Output the [X, Y] coordinate of the center of the cell containing the given text.  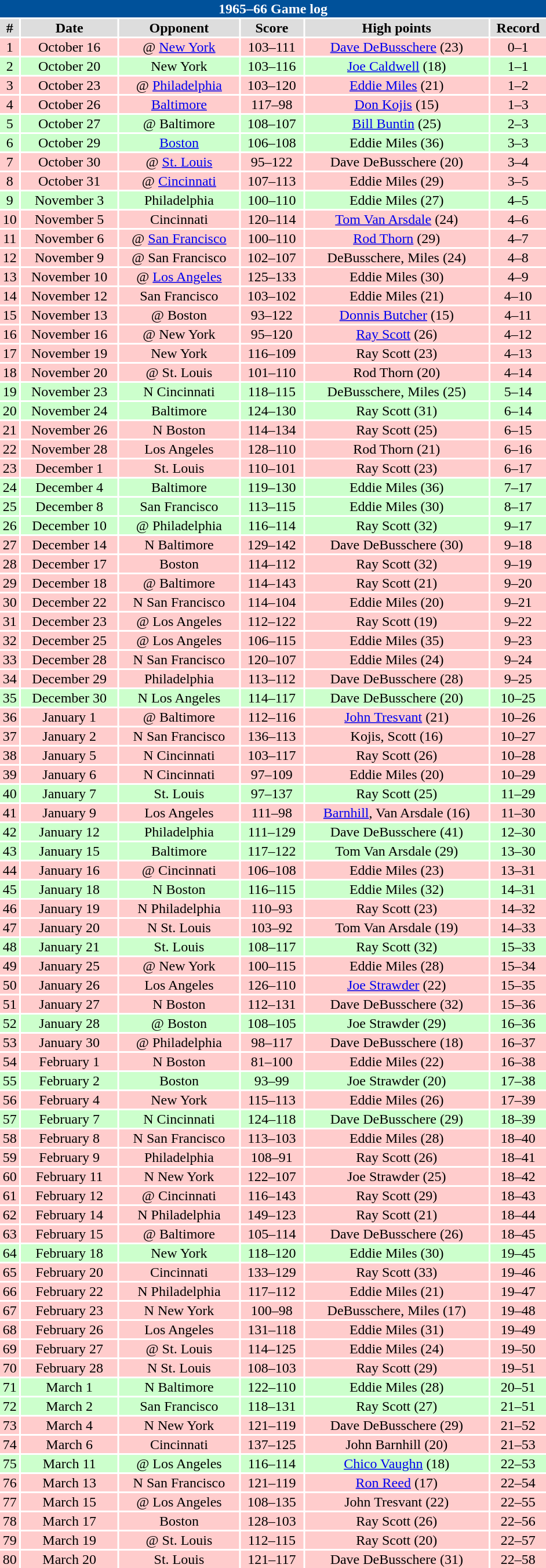
February 4 [69, 1100]
61 [9, 1196]
December 8 [69, 506]
November 5 [69, 219]
March 1 [69, 1387]
93–122 [272, 315]
73 [9, 1425]
26 [9, 526]
18–41 [518, 1157]
22–57 [518, 1540]
3–3 [518, 143]
14 [9, 296]
113–115 [272, 506]
95–122 [272, 162]
23 [9, 468]
55 [9, 1081]
Eddie Miles (32) [396, 889]
111–129 [272, 832]
22–53 [518, 1464]
48 [9, 947]
120–107 [272, 660]
19–47 [518, 1291]
118–115 [272, 392]
January 5 [69, 755]
79 [9, 1540]
59 [9, 1157]
112–122 [272, 621]
136–113 [272, 736]
January 12 [69, 832]
53 [9, 1042]
112–115 [272, 1540]
Eddie Miles (31) [396, 1330]
Dave DeBusschere (32) [396, 1004]
38 [9, 755]
116–115 [272, 889]
Ray Scott (27) [396, 1406]
95–120 [272, 334]
N Los Angeles [179, 698]
42 [9, 832]
7–17 [518, 487]
18–42 [518, 1176]
Ray Scott (31) [396, 411]
January 1 [69, 717]
February 1 [69, 1062]
60 [9, 1176]
February 28 [69, 1368]
115–113 [272, 1100]
31 [9, 621]
1–3 [518, 104]
35 [9, 698]
February 7 [69, 1119]
January 19 [69, 908]
22–56 [518, 1521]
January 15 [69, 851]
77 [9, 1502]
5 [9, 124]
118–131 [272, 1406]
27 [9, 545]
Date [69, 28]
March 17 [69, 1521]
November 28 [69, 449]
122–110 [272, 1387]
November 16 [69, 334]
March 15 [69, 1502]
Ron Reed (17) [396, 1483]
22–58 [518, 1559]
January 20 [69, 928]
October 26 [69, 104]
110–101 [272, 468]
November 13 [69, 315]
119–130 [272, 487]
Dave DeBusschere (30) [396, 545]
17–38 [518, 1081]
12–30 [518, 832]
DeBusschere, Miles (25) [396, 392]
10–27 [518, 736]
103–111 [272, 47]
1 [9, 47]
103–102 [272, 296]
Donnis Butcher (15) [396, 315]
93–99 [272, 1081]
December 17 [69, 564]
108–117 [272, 947]
24 [9, 487]
22–55 [518, 1502]
101–110 [272, 372]
36 [9, 717]
March 13 [69, 1483]
December 23 [69, 621]
February 14 [69, 1215]
9–17 [518, 526]
78 [9, 1521]
66 [9, 1291]
49 [9, 966]
January 16 [69, 870]
114–112 [272, 564]
13–31 [518, 870]
22–54 [518, 1483]
124–118 [272, 1119]
50 [9, 985]
# [9, 28]
128–110 [272, 449]
Don Kojis (15) [396, 104]
125–133 [272, 277]
Barnhill, Van Arsdale (16) [396, 813]
15–35 [518, 985]
126–110 [272, 985]
9–20 [518, 583]
January 9 [69, 813]
19–45 [518, 1253]
11–30 [518, 813]
4–12 [518, 334]
114–104 [272, 602]
9–24 [518, 660]
November 20 [69, 372]
December 25 [69, 640]
December 1 [69, 468]
1–1 [518, 66]
37 [9, 736]
March 20 [69, 1559]
January 26 [69, 985]
January 18 [69, 889]
December 14 [69, 545]
December 10 [69, 526]
10–25 [518, 698]
46 [9, 908]
58 [9, 1138]
103–117 [272, 755]
18–39 [518, 1119]
John Tresvant (21) [396, 717]
February 22 [69, 1291]
Eddie Miles (27) [396, 200]
108–135 [272, 1502]
16 [9, 334]
149–123 [272, 1215]
9–18 [518, 545]
November 24 [69, 411]
64 [9, 1253]
8–17 [518, 506]
10–28 [518, 755]
Rod Thorn (21) [396, 449]
117–122 [272, 851]
45 [9, 889]
114–125 [272, 1349]
19–50 [518, 1349]
128–103 [272, 1521]
December 28 [69, 660]
17–39 [518, 1100]
October 30 [69, 162]
Record [518, 28]
January 27 [69, 1004]
114–117 [272, 698]
114–143 [272, 583]
9–22 [518, 621]
February 26 [69, 1330]
18–44 [518, 1215]
25 [9, 506]
21–53 [518, 1444]
October 16 [69, 47]
112–116 [272, 717]
9–23 [518, 640]
113–112 [272, 679]
44 [9, 870]
4–11 [518, 315]
6 [9, 143]
1–2 [518, 85]
116–109 [272, 353]
108–91 [272, 1157]
Rod Thorn (20) [396, 372]
19–48 [518, 1310]
Dave DeBusschere (26) [396, 1234]
DeBusschere, Miles (17) [396, 1310]
18–45 [518, 1234]
75 [9, 1464]
9 [9, 200]
34 [9, 679]
11–29 [518, 794]
117–98 [272, 104]
100–98 [272, 1310]
Kojis, Scott (16) [396, 736]
9–21 [518, 602]
Chico Vaughn (18) [396, 1464]
21 [9, 430]
103–120 [272, 85]
October 31 [69, 181]
120–114 [272, 219]
10–26 [518, 717]
32 [9, 640]
Bill Buntin (25) [396, 124]
January 30 [69, 1042]
97–109 [272, 774]
November 10 [69, 277]
137–125 [272, 1444]
October 23 [69, 85]
Opponent [179, 28]
October 20 [69, 66]
Joe Strawder (22) [396, 985]
67 [9, 1310]
February 12 [69, 1196]
15–36 [518, 1004]
19–49 [518, 1330]
10–29 [518, 774]
March 19 [69, 1540]
Dave DeBusschere (31) [396, 1559]
Eddie Miles (23) [396, 870]
97–137 [272, 794]
102–107 [272, 258]
72 [9, 1406]
14–33 [518, 928]
14–32 [518, 908]
4–6 [518, 219]
14–31 [518, 889]
November 23 [69, 392]
March 11 [69, 1464]
January 28 [69, 1023]
Dave DeBusschere (18) [396, 1042]
4–5 [518, 200]
4–9 [518, 277]
18–40 [518, 1138]
March 4 [69, 1425]
7 [9, 162]
21–52 [518, 1425]
16–37 [518, 1042]
November 19 [69, 353]
131–118 [272, 1330]
4–7 [518, 238]
30 [9, 602]
9–25 [518, 679]
6–17 [518, 468]
3–4 [518, 162]
December 4 [69, 487]
28 [9, 564]
8 [9, 181]
4 [9, 104]
Eddie Miles (26) [396, 1100]
November 12 [69, 296]
November 6 [69, 238]
November 26 [69, 430]
33 [9, 660]
5–14 [518, 392]
106–115 [272, 640]
January 25 [69, 966]
20–51 [518, 1387]
51 [9, 1004]
Dave DeBusschere (28) [396, 679]
February 11 [69, 1176]
19 [9, 392]
Joe Strawder (25) [396, 1176]
113–103 [272, 1138]
DeBusschere, Miles (24) [396, 258]
December 18 [69, 583]
98–117 [272, 1042]
16–36 [518, 1023]
4–13 [518, 353]
103–116 [272, 66]
6–16 [518, 449]
3–5 [518, 181]
63 [9, 1234]
2–3 [518, 124]
4–10 [518, 296]
Rod Thorn (29) [396, 238]
Eddie Miles (29) [396, 181]
74 [9, 1444]
81–100 [272, 1062]
January 2 [69, 736]
December 30 [69, 698]
Joe Caldwell (18) [396, 66]
John Tresvant (22) [396, 1502]
Ray Scott (19) [396, 621]
February 2 [69, 1081]
108–105 [272, 1023]
15–33 [518, 947]
116–143 [272, 1196]
6–14 [518, 411]
10 [9, 219]
68 [9, 1330]
Joe Strawder (29) [396, 1023]
February 20 [69, 1272]
133–129 [272, 1272]
February 23 [69, 1310]
105–114 [272, 1234]
Dave DeBusschere (41) [396, 832]
124–130 [272, 411]
41 [9, 813]
13 [9, 277]
40 [9, 794]
110–93 [272, 908]
80 [9, 1559]
122–107 [272, 1176]
129–142 [272, 545]
29 [9, 583]
Eddie Miles (22) [396, 1062]
69 [9, 1349]
17 [9, 353]
19–51 [518, 1368]
Tom Van Arsdale (24) [396, 219]
56 [9, 1100]
Tom Van Arsdale (19) [396, 928]
January 7 [69, 794]
February 8 [69, 1138]
3 [9, 85]
4–14 [518, 372]
15 [9, 315]
118–120 [272, 1253]
November 3 [69, 200]
70 [9, 1368]
103–92 [272, 928]
62 [9, 1215]
1965–66 Game log [273, 9]
Score [272, 28]
108–107 [272, 124]
2 [9, 66]
6–15 [518, 430]
February 15 [69, 1234]
71 [9, 1387]
52 [9, 1023]
19–46 [518, 1272]
47 [9, 928]
October 29 [69, 143]
65 [9, 1272]
112–131 [272, 1004]
Tom Van Arsdale (29) [396, 851]
108–103 [272, 1368]
21–51 [518, 1406]
February 9 [69, 1157]
Ray Scott (33) [396, 1272]
121–117 [272, 1559]
March 2 [69, 1406]
111–98 [272, 813]
High points [396, 28]
18–43 [518, 1196]
54 [9, 1062]
39 [9, 774]
11 [9, 238]
9–19 [518, 564]
117–112 [272, 1291]
76 [9, 1483]
December 22 [69, 602]
4–8 [518, 258]
March 6 [69, 1444]
20 [9, 411]
December 29 [69, 679]
18 [9, 372]
John Barnhill (20) [396, 1444]
114–134 [272, 430]
22 [9, 449]
Joe Strawder (20) [396, 1081]
January 6 [69, 774]
January 21 [69, 947]
16–38 [518, 1062]
February 27 [69, 1349]
43 [9, 851]
13–30 [518, 851]
107–113 [272, 181]
15–34 [518, 966]
12 [9, 258]
Dave DeBusschere (23) [396, 47]
October 27 [69, 124]
100–115 [272, 966]
0–1 [518, 47]
November 9 [69, 258]
Eddie Miles (35) [396, 640]
Ray Scott (20) [396, 1540]
February 18 [69, 1253]
57 [9, 1119]
